Detect which cell encompasses the target text, then output its (X, Y) center coordinate. 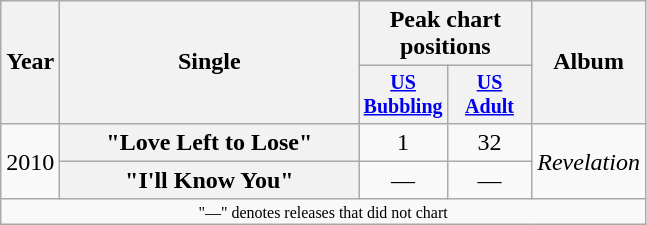
Revelation (589, 161)
"—" denotes releases that did not chart (324, 211)
"Love Left to Lose" (210, 142)
"I'll Know You" (210, 180)
32 (489, 142)
1 (403, 142)
US Adult (489, 94)
2010 (30, 161)
US Bubbling (403, 94)
Album (589, 62)
Peak chartpositions (446, 34)
Single (210, 62)
Year (30, 62)
